Detect which cell encompasses the target text, then output its (X, Y) center coordinate. 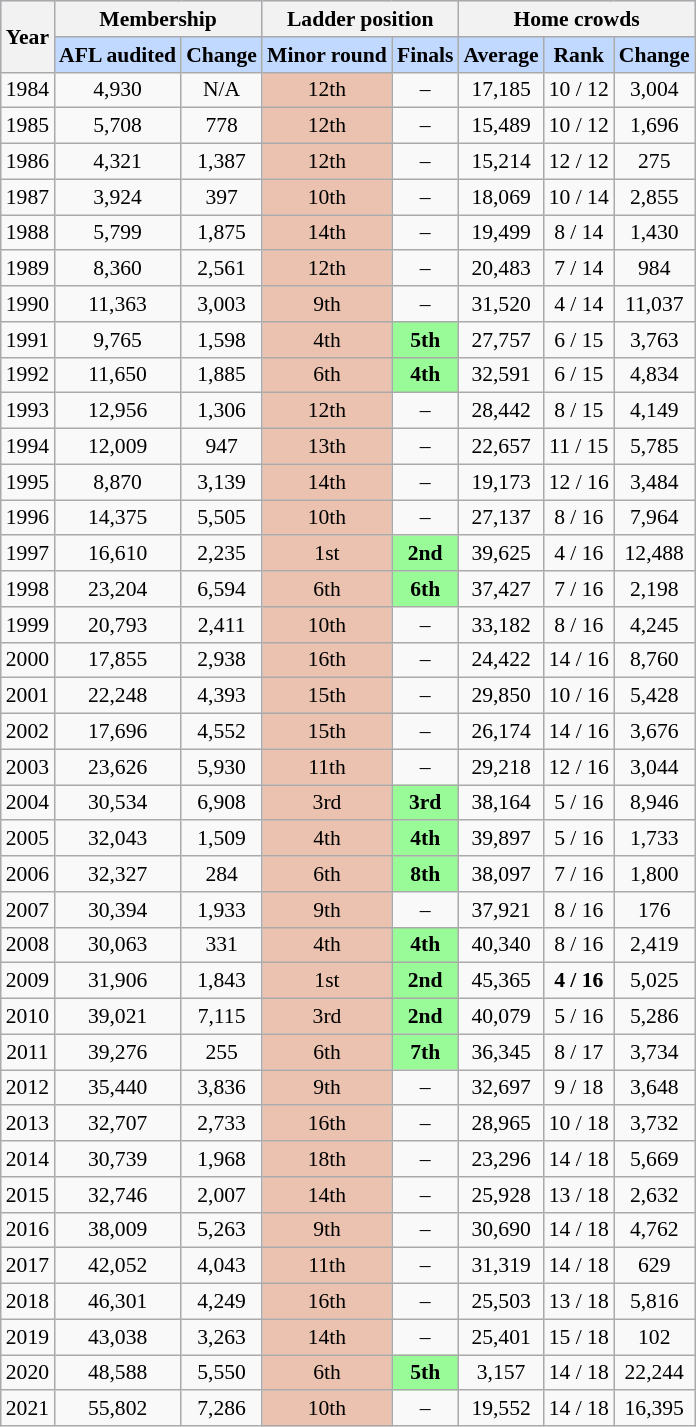
2016 (28, 1230)
1,696 (654, 126)
7,115 (222, 1017)
37,921 (500, 910)
8,946 (654, 803)
2004 (28, 803)
2020 (28, 1373)
33,182 (500, 625)
17,696 (118, 732)
15,214 (500, 162)
5,669 (654, 1159)
25,401 (500, 1337)
102 (654, 1337)
1,933 (222, 910)
2001 (28, 696)
28,965 (500, 1124)
1,509 (222, 839)
4,762 (654, 1230)
39,276 (118, 1052)
13th (327, 447)
11,363 (118, 304)
17,855 (118, 660)
10 / 18 (579, 1124)
12,488 (654, 554)
28,442 (500, 411)
11,650 (118, 375)
2012 (28, 1088)
19,499 (500, 233)
36,345 (500, 1052)
1,968 (222, 1159)
38,097 (500, 874)
4,834 (654, 375)
19,173 (500, 482)
5,025 (654, 981)
1,306 (222, 411)
2,419 (654, 945)
1985 (28, 126)
5,428 (654, 696)
20,483 (500, 269)
3,484 (654, 482)
5,930 (222, 767)
30,394 (118, 910)
1,800 (654, 874)
3,676 (654, 732)
10 / 14 (579, 197)
1997 (28, 554)
8 / 17 (579, 1052)
8,760 (654, 660)
5,816 (654, 1302)
11,037 (654, 304)
31,906 (118, 981)
48,588 (118, 1373)
Finals (426, 55)
3,157 (500, 1373)
255 (222, 1052)
Minor round (327, 55)
35,440 (118, 1088)
2,855 (654, 197)
8th (426, 874)
32,043 (118, 839)
Rank (579, 55)
8,360 (118, 269)
5,799 (118, 233)
1,387 (222, 162)
1996 (28, 518)
1991 (28, 340)
55,802 (118, 1409)
42,052 (118, 1266)
1,733 (654, 839)
7th (426, 1052)
3,924 (118, 197)
629 (654, 1266)
15,489 (500, 126)
12,956 (118, 411)
947 (222, 447)
3,044 (654, 767)
3,004 (654, 90)
1993 (28, 411)
32,707 (118, 1124)
39,625 (500, 554)
2011 (28, 1052)
2014 (28, 1159)
8 / 14 (579, 233)
12,009 (118, 447)
3,732 (654, 1124)
4,149 (654, 411)
2013 (28, 1124)
4,249 (222, 1302)
2018 (28, 1302)
7,964 (654, 518)
39,897 (500, 839)
4,321 (118, 162)
1,430 (654, 233)
25,503 (500, 1302)
30,534 (118, 803)
4,393 (222, 696)
2006 (28, 874)
331 (222, 945)
31,319 (500, 1266)
984 (654, 269)
Year (28, 36)
3,763 (654, 340)
1992 (28, 375)
38,009 (118, 1230)
26,174 (500, 732)
4 / 14 (579, 304)
32,327 (118, 874)
20,793 (118, 625)
Membership (158, 19)
2005 (28, 839)
3,836 (222, 1088)
1,885 (222, 375)
2010 (28, 1017)
22,248 (118, 696)
2,632 (654, 1195)
8 / 15 (579, 411)
18,069 (500, 197)
9 / 18 (579, 1088)
2,411 (222, 625)
2,561 (222, 269)
29,850 (500, 696)
3,139 (222, 482)
39,021 (118, 1017)
12 / 12 (579, 162)
5,263 (222, 1230)
1,875 (222, 233)
2021 (28, 1409)
2002 (28, 732)
5,708 (118, 126)
40,079 (500, 1017)
Ladder position (360, 19)
2,007 (222, 1195)
1998 (28, 589)
AFL audited (118, 55)
31,520 (500, 304)
4,552 (222, 732)
2,235 (222, 554)
5,286 (654, 1017)
2003 (28, 767)
284 (222, 874)
2007 (28, 910)
176 (654, 910)
397 (222, 197)
29,218 (500, 767)
275 (654, 162)
5,550 (222, 1373)
4,043 (222, 1266)
2,733 (222, 1124)
1999 (28, 625)
11 / 15 (579, 447)
30,739 (118, 1159)
2009 (28, 981)
5,785 (654, 447)
23,626 (118, 767)
5,505 (222, 518)
1,843 (222, 981)
7 / 14 (579, 269)
45,365 (500, 981)
43,038 (118, 1337)
27,137 (500, 518)
18th (327, 1159)
16,610 (118, 554)
27,757 (500, 340)
4,245 (654, 625)
1988 (28, 233)
778 (222, 126)
10 / 16 (579, 696)
1984 (28, 90)
7,286 (222, 1409)
22,244 (654, 1373)
Average (500, 55)
1990 (28, 304)
2015 (28, 1195)
1994 (28, 447)
3,648 (654, 1088)
25,928 (500, 1195)
22,657 (500, 447)
19,552 (500, 1409)
2008 (28, 945)
2017 (28, 1266)
40,340 (500, 945)
46,301 (118, 1302)
17,185 (500, 90)
2000 (28, 660)
32,746 (118, 1195)
3,263 (222, 1337)
3,003 (222, 304)
6,908 (222, 803)
2,198 (654, 589)
1987 (28, 197)
3,734 (654, 1052)
1995 (28, 482)
1986 (28, 162)
16,395 (654, 1409)
2,938 (222, 660)
1989 (28, 269)
30,063 (118, 945)
1,598 (222, 340)
8,870 (118, 482)
9,765 (118, 340)
37,427 (500, 589)
15 / 18 (579, 1337)
38,164 (500, 803)
2019 (28, 1337)
4,930 (118, 90)
32,591 (500, 375)
30,690 (500, 1230)
24,422 (500, 660)
6,594 (222, 589)
Home crowds (576, 19)
23,296 (500, 1159)
23,204 (118, 589)
32,697 (500, 1088)
N/A (222, 90)
14,375 (118, 518)
